Return the [x, y] coordinate for the center point of the cell that contains the specified text.  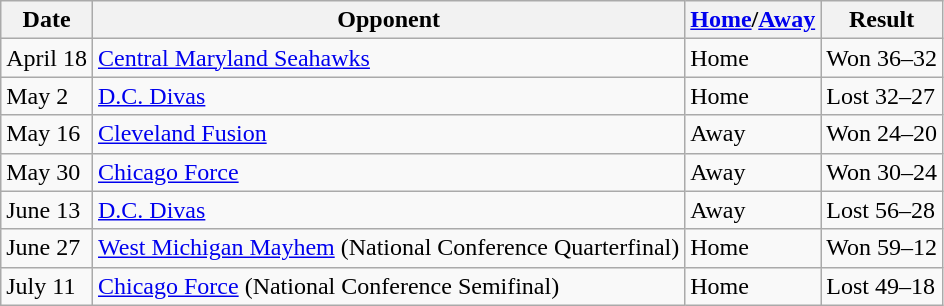
Date [47, 20]
Cleveland Fusion [388, 134]
Chicago Force [388, 172]
Opponent [388, 20]
May 2 [47, 96]
Central Maryland Seahawks [388, 58]
May 16 [47, 134]
Lost 32–27 [882, 96]
July 11 [47, 286]
Won 24–20 [882, 134]
Won 36–32 [882, 58]
Home/Away [753, 20]
Result [882, 20]
West Michigan Mayhem (National Conference Quarterfinal) [388, 248]
April 18 [47, 58]
Chicago Force (National Conference Semifinal) [388, 286]
Lost 49–18 [882, 286]
June 13 [47, 210]
Won 30–24 [882, 172]
Won 59–12 [882, 248]
June 27 [47, 248]
Lost 56–28 [882, 210]
May 30 [47, 172]
